For the text-containing cell, return its midpoint in (x, y) coordinate format. 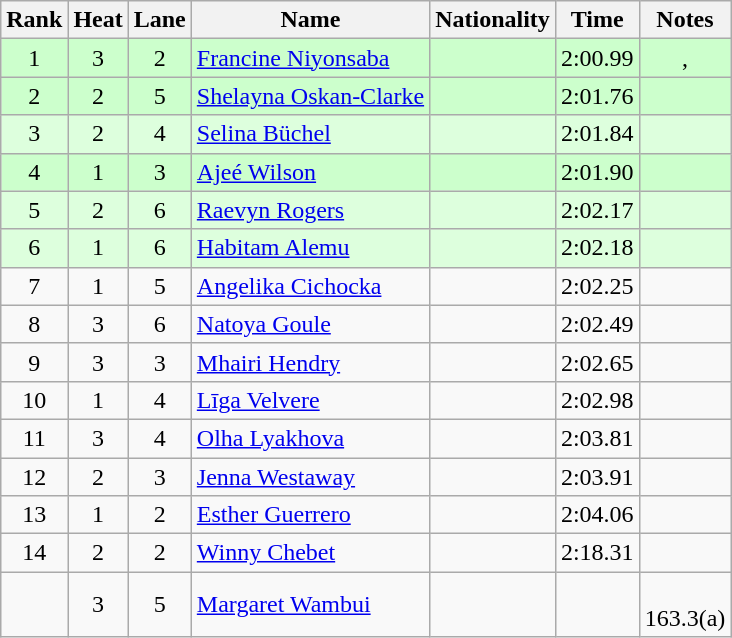
Margaret Wambui (310, 604)
2:01.84 (597, 134)
2:01.76 (597, 96)
11 (34, 438)
Name (310, 20)
, (685, 58)
2:01.90 (597, 172)
2:02.65 (597, 362)
Raevyn Rogers (310, 210)
Lane (160, 20)
12 (34, 477)
Habitam Alemu (310, 248)
13 (34, 515)
9 (34, 362)
Angelika Cichocka (310, 286)
Līga Velvere (310, 400)
Shelayna Oskan-Clarke (310, 96)
2:04.06 (597, 515)
2:00.99 (597, 58)
2:02.98 (597, 400)
2:02.18 (597, 248)
Winny Chebet (310, 553)
Olha Lyakhova (310, 438)
2:02.49 (597, 324)
2:02.17 (597, 210)
Rank (34, 20)
Mhairi Hendry (310, 362)
14 (34, 553)
163.3(a) (685, 604)
Jenna Westaway (310, 477)
Esther Guerrero (310, 515)
2:18.31 (597, 553)
2:02.25 (597, 286)
Notes (685, 20)
2:03.81 (597, 438)
Francine Niyonsaba (310, 58)
Nationality (493, 20)
7 (34, 286)
Natoya Goule (310, 324)
8 (34, 324)
Time (597, 20)
2:03.91 (597, 477)
Ajeé Wilson (310, 172)
Heat (98, 20)
10 (34, 400)
Selina Büchel (310, 134)
